Provide the [x, y] coordinate of the cell's center where the given text is located.  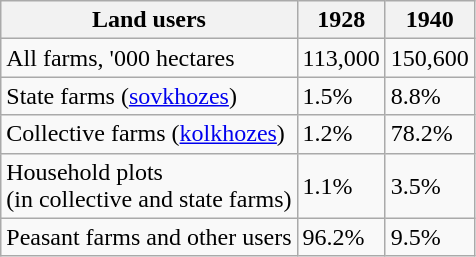
Land users [149, 20]
1.5% [341, 96]
1.1% [341, 186]
Peasant farms and other users [149, 237]
State farms (sovkhozes) [149, 96]
Household plots (in collective and state farms) [149, 186]
113,000 [341, 58]
1928 [341, 20]
Collective farms (kolkhozes) [149, 134]
All farms, '000 hectares [149, 58]
3.5% [430, 186]
8.8% [430, 96]
78.2% [430, 134]
1940 [430, 20]
9.5% [430, 237]
96.2% [341, 237]
150,600 [430, 58]
1.2% [341, 134]
